Capture the cell that displays the provided text and extract its [x, y] central coordinate. 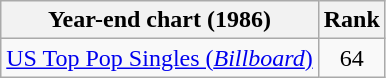
US Top Pop Singles (Billboard) [160, 58]
Year-end chart (1986) [160, 20]
64 [352, 58]
Rank [352, 20]
